Output the [X, Y] coordinate of the center of the cell containing the given text.  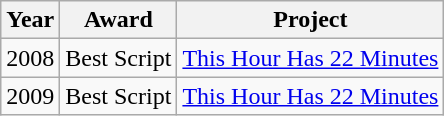
Award [118, 20]
2009 [30, 96]
Project [310, 20]
Year [30, 20]
2008 [30, 58]
